Scan for the cell matching the given text and deliver its (x, y) coordinate at center. 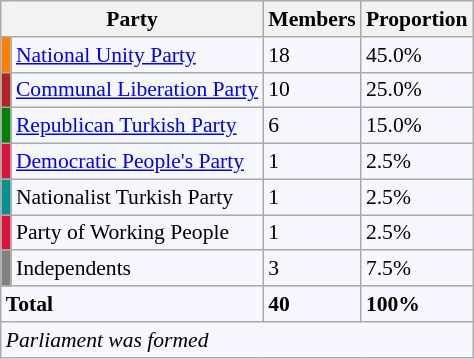
100% (417, 304)
6 (312, 126)
Party (132, 19)
25.0% (417, 90)
7.5% (417, 269)
Parliament was formed (237, 340)
Total (132, 304)
15.0% (417, 126)
3 (312, 269)
Members (312, 19)
National Unity Party (137, 55)
Independents (137, 269)
Democratic People's Party (137, 162)
Republican Turkish Party (137, 126)
18 (312, 55)
Communal Liberation Party (137, 90)
45.0% (417, 55)
40 (312, 304)
Proportion (417, 19)
Party of Working People (137, 233)
10 (312, 90)
Nationalist Turkish Party (137, 197)
